Find where the given text appears and provide that cell's center as [X, Y] coordinate. 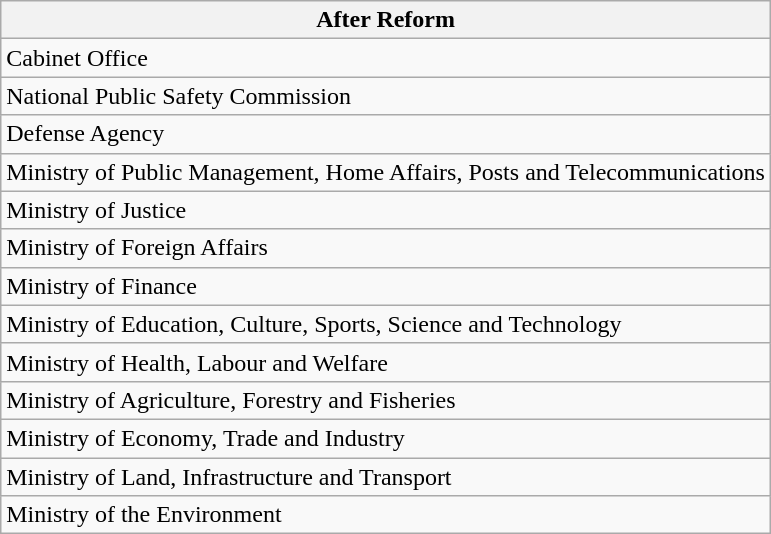
Ministry of Health, Labour and Welfare [386, 362]
Defense Agency [386, 134]
Ministry of Finance [386, 286]
After Reform [386, 20]
Ministry of Land, Infrastructure and Transport [386, 477]
Cabinet Office [386, 58]
Ministry of Public Management, Home Affairs, Posts and Telecommunications [386, 172]
Ministry of Foreign Affairs [386, 248]
Ministry of Economy, Trade and Industry [386, 438]
National Public Safety Commission [386, 96]
Ministry of the Environment [386, 515]
Ministry of Justice [386, 210]
Ministry of Education, Culture, Sports, Science and Technology [386, 324]
Ministry of Agriculture, Forestry and Fisheries [386, 400]
